Find where the given text appears and provide that cell's center as (x, y) coordinate. 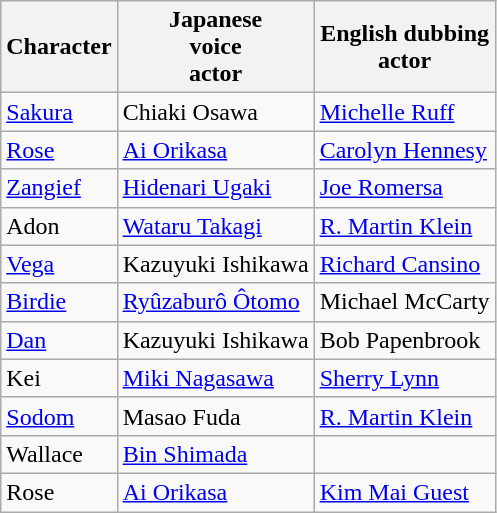
Character (59, 47)
Dan (59, 340)
English dubbing actor (404, 47)
Hidenari Ugaki (216, 188)
Miki Nagasawa (216, 378)
Michael McCarty (404, 302)
Adon (59, 226)
Kim Mai Guest (404, 492)
Zangief (59, 188)
Sherry Lynn (404, 378)
Joe Romersa (404, 188)
Chiaki Osawa (216, 112)
Sodom (59, 416)
Sakura (59, 112)
Ryûzaburô Ôtomo (216, 302)
Wallace (59, 454)
Japanese voice actor (216, 47)
Birdie (59, 302)
Michelle Ruff (404, 112)
Kei (59, 378)
Bin Shimada (216, 454)
Bob Papenbrook (404, 340)
Carolyn Hennesy (404, 150)
Wataru Takagi (216, 226)
Masao Fuda (216, 416)
Vega (59, 264)
Richard Cansino (404, 264)
